For the text-containing cell, return its midpoint in (x, y) coordinate format. 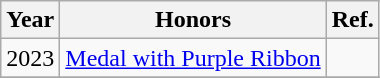
Honors (193, 20)
2023 (30, 58)
Year (30, 20)
Ref. (352, 20)
Medal with Purple Ribbon (193, 58)
